Return the [X, Y] coordinate for the center point of the cell that contains the specified text.  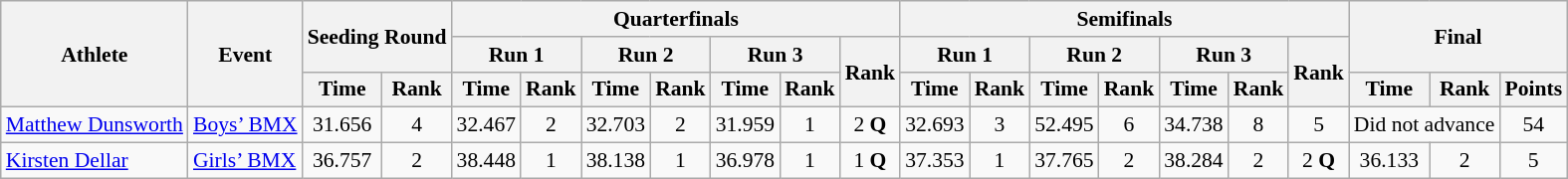
31.959 [745, 125]
3 [1000, 125]
36.978 [745, 161]
Quarterfinals [677, 19]
Matthew Dunsworth [95, 125]
32.467 [486, 125]
34.738 [1193, 125]
37.765 [1063, 161]
36.133 [1390, 161]
4 [417, 125]
1 Q [870, 161]
38.138 [615, 161]
37.353 [934, 161]
Semifinals [1125, 19]
31.656 [342, 125]
38.448 [486, 161]
32.693 [934, 125]
Points [1533, 89]
36.757 [342, 161]
Athlete [95, 54]
Girls’ BMX [245, 161]
32.703 [615, 125]
Did not advance [1425, 125]
Final [1457, 36]
8 [1258, 125]
54 [1533, 125]
Boys’ BMX [245, 125]
6 [1129, 125]
38.284 [1193, 161]
Kirsten Dellar [95, 161]
52.495 [1063, 125]
Seeding Round [377, 36]
Event [245, 54]
